Search for the cell housing the specified text and yield its (x, y) center coordinate. 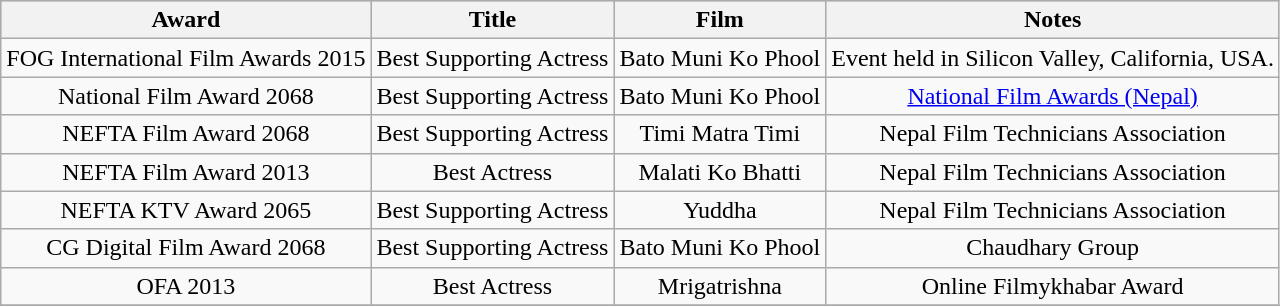
Malati Ko Bhatti (720, 172)
Event held in Silicon Valley, California, USA. (1053, 58)
Timi Matra Timi (720, 134)
Mrigatrishna (720, 286)
OFA 2013 (186, 286)
Online Filmykhabar Award (1053, 286)
FOG International Film Awards 2015 (186, 58)
NEFTA Film Award 2013 (186, 172)
National Film Award 2068 (186, 96)
Title (492, 20)
Film (720, 20)
NEFTA KTV Award 2065 (186, 210)
Award (186, 20)
National Film Awards (Nepal) (1053, 96)
CG Digital Film Award 2068 (186, 248)
NEFTA Film Award 2068 (186, 134)
Notes (1053, 20)
Yuddha (720, 210)
Chaudhary Group (1053, 248)
